Determine the [x, y] coordinate at the center of the cell enclosing the given text.  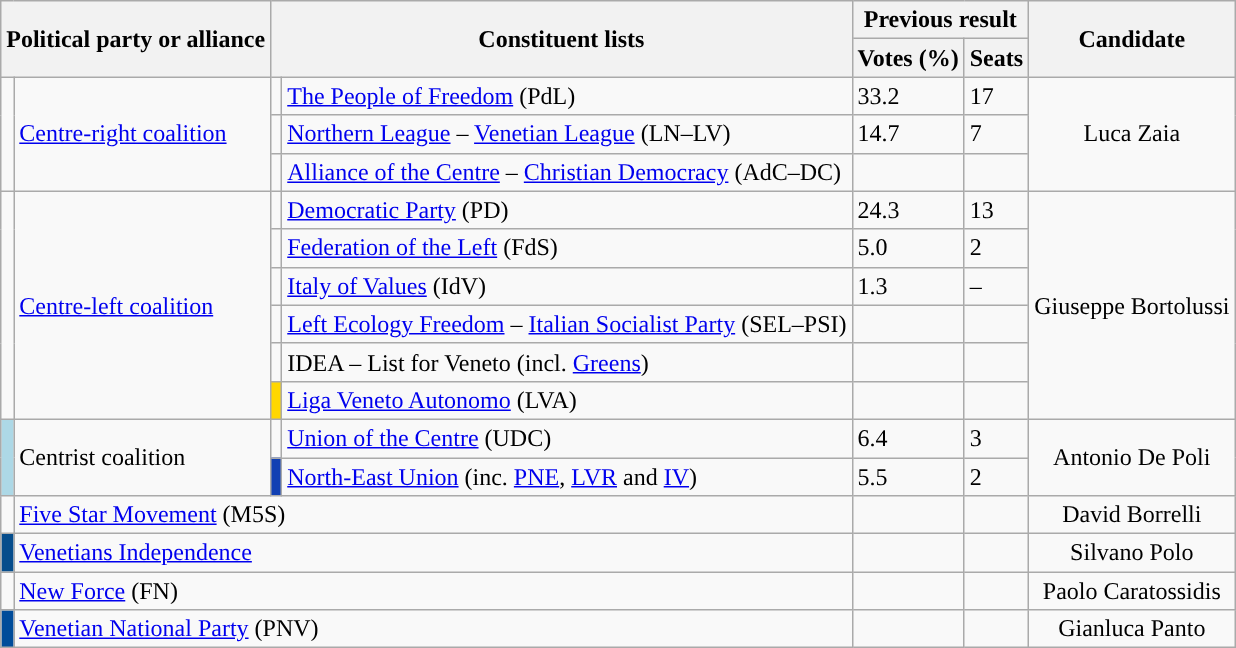
17 [996, 96]
Gianluca Panto [1132, 629]
14.7 [908, 134]
Candidate [1132, 39]
Italy of Values (IdV) [567, 286]
Venetian National Party (PNV) [433, 629]
1.3 [908, 286]
North-East Union (inc. PNE, LVR and IV) [567, 477]
5.5 [908, 477]
Constituent lists [562, 39]
Antonio De Poli [1132, 457]
Centre-right coalition [142, 134]
Political party or alliance [136, 39]
13 [996, 210]
Left Ecology Freedom – Italian Socialist Party (SEL–PSI) [567, 324]
Previous result [940, 20]
Giuseppe Bortolussi [1132, 305]
Paolo Caratossidis [1132, 591]
Venetians Independence [433, 553]
Centre-left coalition [142, 305]
24.3 [908, 210]
Northern League – Venetian League (LN–LV) [567, 134]
David Borrelli [1132, 515]
7 [996, 134]
IDEA – List for Veneto (incl. Greens) [567, 362]
The People of Freedom (PdL) [567, 96]
6.4 [908, 438]
Votes (%) [908, 58]
Seats [996, 58]
Alliance of the Centre – Christian Democracy (AdC–DC) [567, 172]
Union of the Centre (UDC) [567, 438]
Centrist coalition [142, 457]
Liga Veneto Autonomo (LVA) [567, 400]
Luca Zaia [1132, 134]
Democratic Party (PD) [567, 210]
Five Star Movement (M5S) [433, 515]
3 [996, 438]
New Force (FN) [433, 591]
– [996, 286]
33.2 [908, 96]
Silvano Polo [1132, 553]
5.0 [908, 248]
Federation of the Left (FdS) [567, 248]
